Determine the [X, Y] coordinate at the center of the cell enclosing the given text.  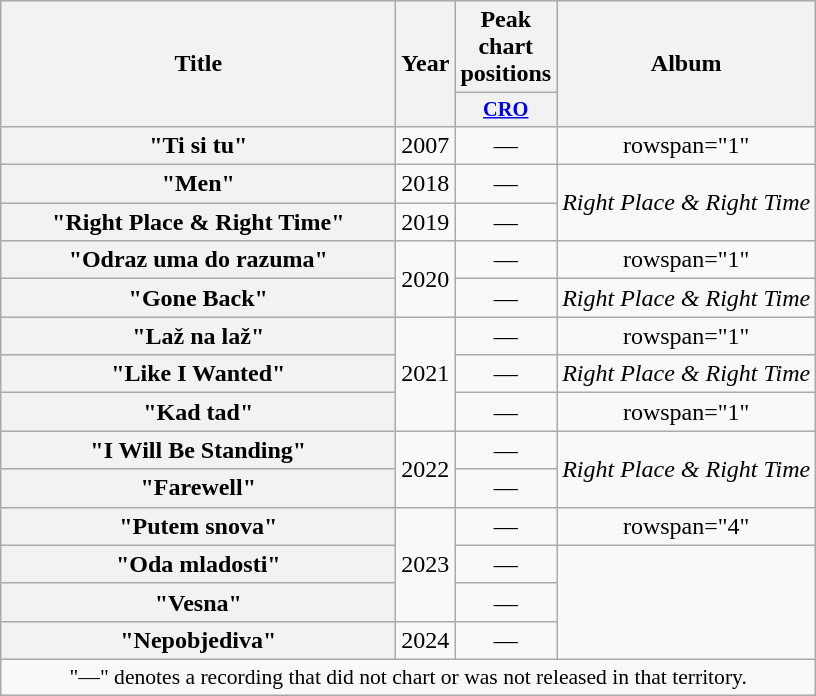
"Laž na laž" [198, 336]
Album [686, 64]
CRO [506, 110]
"Right Place & Right Time" [198, 222]
"Nepobjediva" [198, 640]
"Odraz uma do razuma" [198, 260]
2019 [426, 222]
2020 [426, 279]
2023 [426, 564]
"Gone Back" [198, 298]
2024 [426, 640]
2007 [426, 145]
2018 [426, 184]
Year [426, 64]
Peak chart positions [506, 47]
"Like I Wanted" [198, 374]
"Farewell" [198, 488]
rowspan="4" [686, 526]
"Kad tad" [198, 412]
"I Will Be Standing" [198, 450]
"Vesna" [198, 602]
"Men" [198, 184]
"Ti si tu" [198, 145]
2021 [426, 374]
"Putem snova" [198, 526]
Title [198, 64]
"—" denotes a recording that did not chart or was not released in that territory. [408, 677]
"Oda mladosti" [198, 564]
2022 [426, 469]
